Search for the cell housing the specified text and yield its (X, Y) center coordinate. 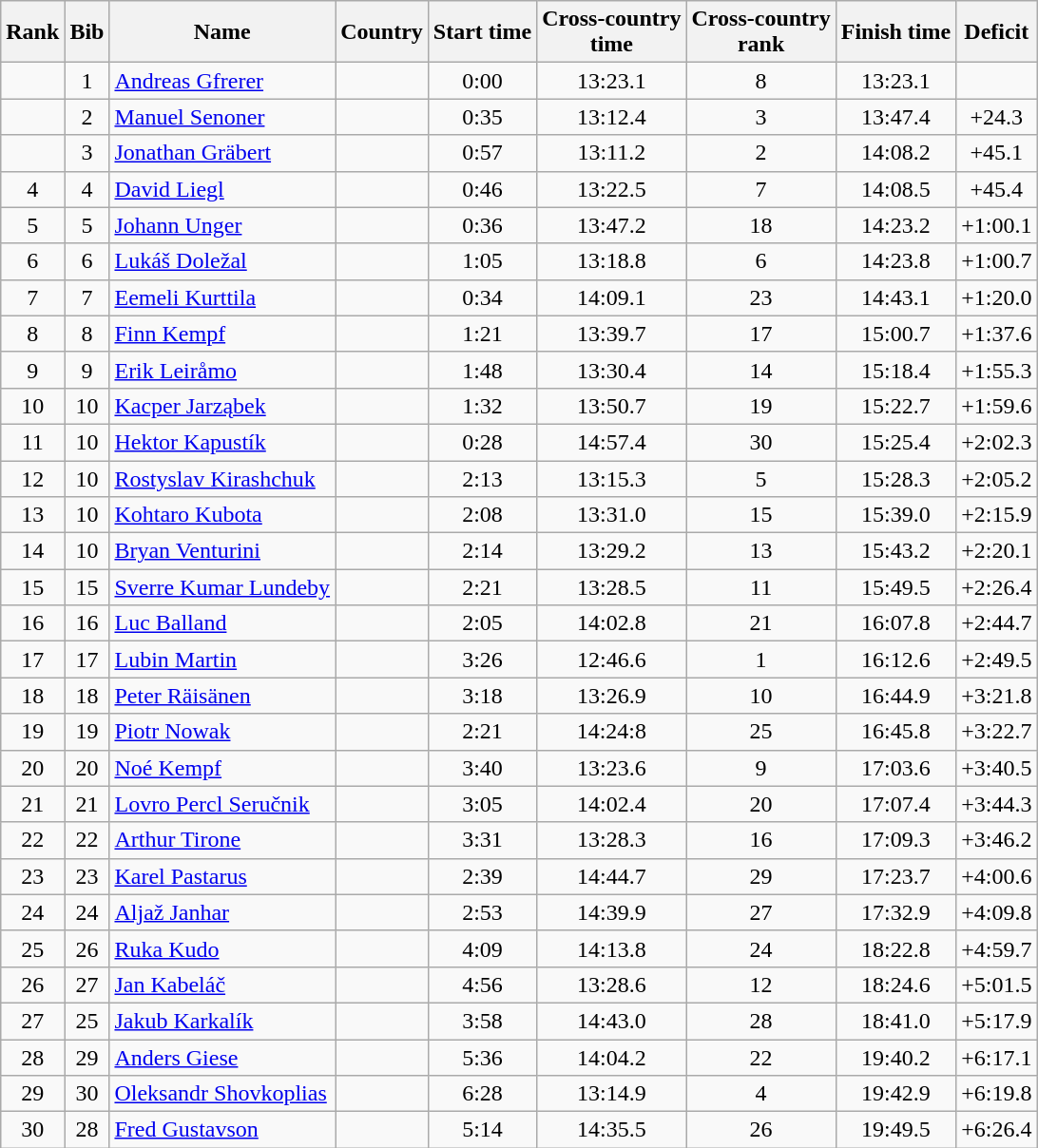
+1:59.6 (996, 406)
Eemeli Kurttila (222, 297)
0:57 (482, 153)
+6:26.4 (996, 1130)
3:40 (482, 768)
+2:44.7 (996, 623)
+3:21.8 (996, 696)
Jakub Karkalík (222, 1021)
14:13.8 (612, 948)
2:05 (482, 623)
18:24.6 (895, 985)
+3:40.5 (996, 768)
Lovro Percl Seručnik (222, 804)
David Liegl (222, 189)
3:05 (482, 804)
13:22.5 (612, 189)
15:18.4 (895, 370)
+1:55.3 (996, 370)
19:42.9 (895, 1094)
Hektor Kapustík (222, 442)
3:31 (482, 840)
19:40.2 (895, 1058)
Country (382, 32)
+4:59.7 (996, 948)
Karel Pastarus (222, 876)
13:31.0 (612, 515)
+3:44.3 (996, 804)
13:28.5 (612, 587)
Andreas Gfrerer (222, 81)
Kohtaro Kubota (222, 515)
Lubin Martin (222, 660)
17:23.7 (895, 876)
2:14 (482, 551)
13:12.4 (612, 117)
Fred Gustavson (222, 1130)
15:25.4 (895, 442)
Bib (87, 32)
6:28 (482, 1094)
0:35 (482, 117)
14:57.4 (612, 442)
15:39.0 (895, 515)
Name (222, 32)
+1:00.1 (996, 225)
5:14 (482, 1130)
17:09.3 (895, 840)
13:29.2 (612, 551)
1:48 (482, 370)
2:53 (482, 912)
Finn Kempf (222, 334)
13:28.6 (612, 985)
+4:09.8 (996, 912)
14:24:8 (612, 732)
Oleksandr Shovkoplias (222, 1094)
Anders Giese (222, 1058)
5:36 (482, 1058)
16:45.8 (895, 732)
Finish time (895, 32)
+1:20.0 (996, 297)
18:22.8 (895, 948)
0:34 (482, 297)
+24.3 (996, 117)
16:12.6 (895, 660)
13:18.8 (612, 261)
13:47.2 (612, 225)
+2:49.5 (996, 660)
+6:17.1 (996, 1058)
Jonathan Gräbert (222, 153)
Noé Kempf (222, 768)
2:13 (482, 478)
14:39.9 (612, 912)
+3:46.2 (996, 840)
15:49.5 (895, 587)
15:22.7 (895, 406)
15:00.7 (895, 334)
14:43.1 (895, 297)
+5:17.9 (996, 1021)
Piotr Nowak (222, 732)
1:05 (482, 261)
13:14.9 (612, 1094)
16:07.8 (895, 623)
14:08.5 (895, 189)
3:26 (482, 660)
14:35.5 (612, 1130)
13:30.4 (612, 370)
17:03.6 (895, 768)
1:21 (482, 334)
Ruka Kudo (222, 948)
0:00 (482, 81)
3:18 (482, 696)
Jan Kabeláč (222, 985)
15:28.3 (895, 478)
0:46 (482, 189)
Sverre Kumar Lundeby (222, 587)
4:56 (482, 985)
13:28.3 (612, 840)
13:23.6 (612, 768)
+1:37.6 (996, 334)
+2:15.9 (996, 515)
15:43.2 (895, 551)
0:36 (482, 225)
16:44.9 (895, 696)
Manuel Senoner (222, 117)
14:44.7 (612, 876)
14:43.0 (612, 1021)
2:08 (482, 515)
Kacper Jarząbek (222, 406)
Lukáš Doležal (222, 261)
Johann Unger (222, 225)
17:32.9 (895, 912)
+2:02.3 (996, 442)
Luc Balland (222, 623)
12:46.6 (612, 660)
14:02.4 (612, 804)
13:47.4 (895, 117)
Erik Leiråmo (222, 370)
Cross-countrytime (612, 32)
14:23.2 (895, 225)
+2:05.2 (996, 478)
Start time (482, 32)
13:50.7 (612, 406)
Arthur Tirone (222, 840)
14:08.2 (895, 153)
+45.1 (996, 153)
+3:22.7 (996, 732)
4:09 (482, 948)
Rostyslav Kirashchuk (222, 478)
14:09.1 (612, 297)
+6:19.8 (996, 1094)
+1:00.7 (996, 261)
+45.4 (996, 189)
13:39.7 (612, 334)
19:49.5 (895, 1130)
1:32 (482, 406)
13:11.2 (612, 153)
14:04.2 (612, 1058)
18:41.0 (895, 1021)
0:28 (482, 442)
2:39 (482, 876)
+4:00.6 (996, 876)
14:23.8 (895, 261)
13:26.9 (612, 696)
Deficit (996, 32)
14:02.8 (612, 623)
13:15.3 (612, 478)
17:07.4 (895, 804)
Rank (32, 32)
Bryan Venturini (222, 551)
Peter Räisänen (222, 696)
+5:01.5 (996, 985)
+2:26.4 (996, 587)
Aljaž Janhar (222, 912)
3:58 (482, 1021)
Cross-country rank (760, 32)
+2:20.1 (996, 551)
